Search for the cell housing the specified text and yield its (x, y) center coordinate. 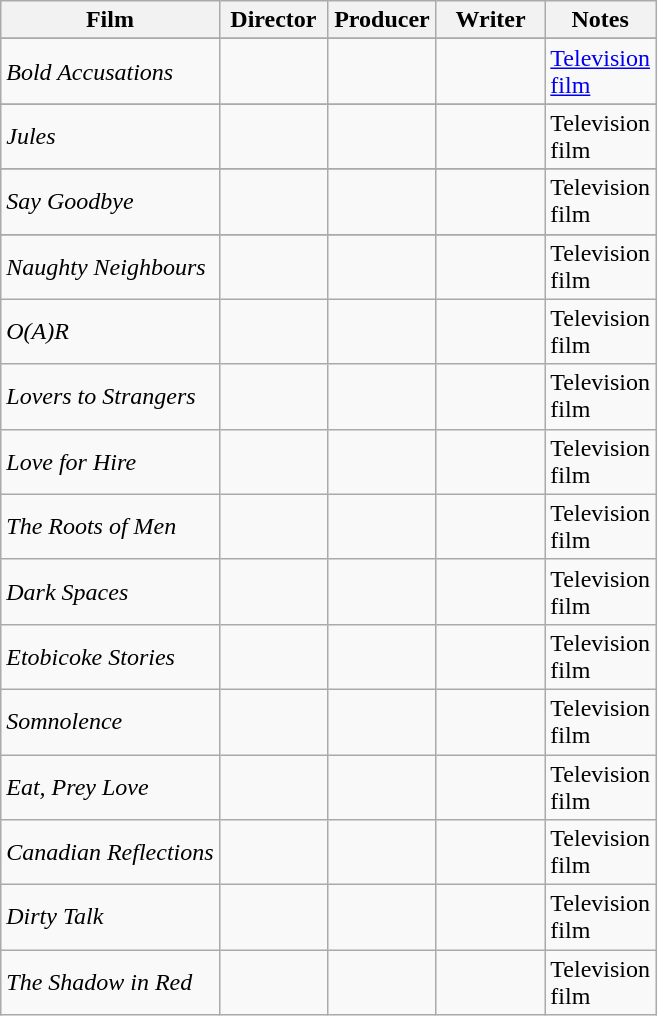
Eat, Prey Love (110, 786)
Producer (382, 20)
The Shadow in Red (110, 982)
Naughty Neighbours (110, 266)
Jules (110, 136)
Canadian Reflections (110, 852)
Bold Accusations (110, 72)
Notes (600, 20)
Say Goodbye (110, 202)
Dark Spaces (110, 592)
Film (110, 20)
Dirty Talk (110, 918)
Love for Hire (110, 462)
O(A)R (110, 332)
Etobicoke Stories (110, 656)
Lovers to Strangers (110, 396)
The Roots of Men (110, 526)
Writer (490, 20)
Director (274, 20)
Somnolence (110, 722)
